Locate the cell with the specified text and output its [x, y] center coordinate. 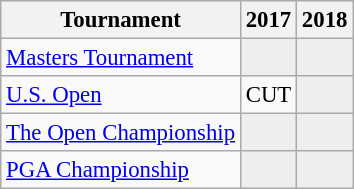
CUT [268, 95]
2018 [325, 20]
Tournament [121, 20]
U.S. Open [121, 95]
2017 [268, 20]
The Open Championship [121, 133]
Masters Tournament [121, 58]
PGA Championship [121, 170]
